Locate the cell with the specified text and output its [X, Y] center coordinate. 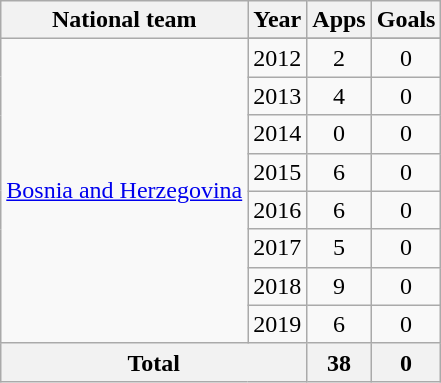
Year [278, 20]
2016 [278, 210]
2019 [278, 324]
Apps [339, 20]
Bosnia and Herzegovina [124, 191]
National team [124, 20]
2013 [278, 96]
2018 [278, 286]
2014 [278, 134]
2017 [278, 248]
9 [339, 286]
2 [339, 58]
4 [339, 96]
Goals [406, 20]
2012 [278, 58]
38 [339, 362]
2015 [278, 172]
5 [339, 248]
Total [154, 362]
